Scan for the cell matching the given text and deliver its (x, y) coordinate at center. 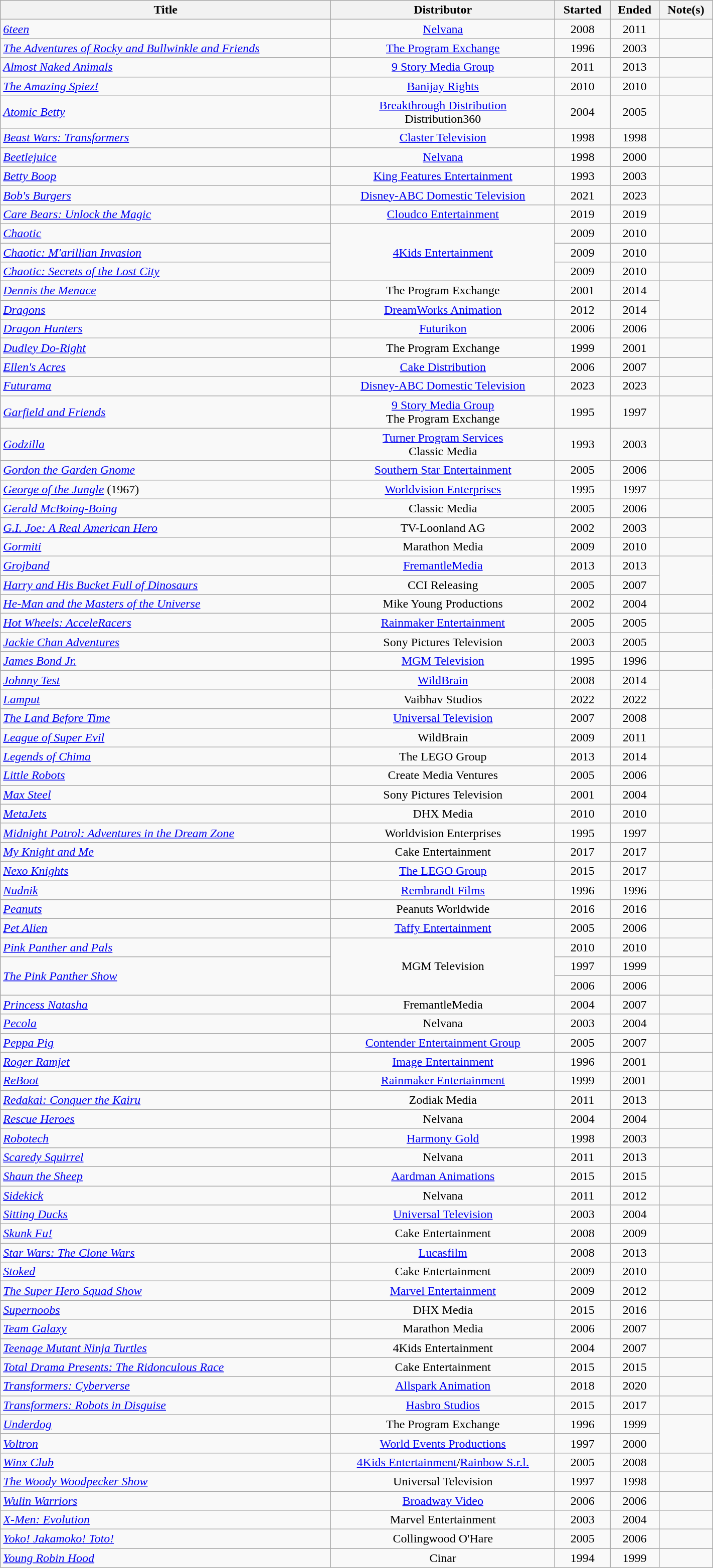
Skunk Fu! (165, 1234)
Turner Program ServicesClassic Media (443, 444)
Beast Wars: Transformers (165, 138)
Peppa Pig (165, 1043)
Max Steel (165, 795)
Hot Wheels: AcceleRacers (165, 623)
Redakai: Conquer the Kairu (165, 1100)
The Woody Woodpecker Show (165, 1481)
Banijay Rights (443, 86)
He-Man and the Masters of the Universe (165, 604)
4Kids Entertainment/Rainbow S.r.l. (443, 1462)
2021 (583, 195)
2018 (583, 1386)
X-Men: Evolution (165, 1520)
Mike Young Productions (443, 604)
James Bond Jr. (165, 661)
Create Media Ventures (443, 775)
Dragon Hunters (165, 329)
Sidekick (165, 1196)
1994 (583, 1558)
Southern Star Entertainment (443, 470)
Hasbro Studios (443, 1405)
CCI Releasing (443, 585)
Dennis the Menace (165, 291)
Stoked (165, 1272)
G.I. Joe: A Real American Hero (165, 527)
Peanuts (165, 909)
Transformers: Cyberverse (165, 1386)
Futurama (165, 386)
Contender Entertainment Group (443, 1043)
Distributor (443, 10)
Note(s) (686, 10)
The Pink Panther Show (165, 976)
Dudley Do-Right (165, 348)
Harry and His Bucket Full of Dinosaurs (165, 585)
Midnight Patrol: Adventures in the Dream Zone (165, 833)
Garfield and Friends (165, 412)
Zodiak Media (443, 1100)
Almost Naked Animals (165, 67)
League of Super Evil (165, 737)
Cake Distribution (443, 367)
Gerald McBoing-Boing (165, 508)
Shaun the Sheep (165, 1176)
Total Drama Presents: The Ridonculous Race (165, 1367)
Allspark Animation (443, 1386)
DreamWorks Animation (443, 310)
Rembrandt Films (443, 890)
9 Story Media GroupThe Program Exchange (443, 412)
Star Wars: The Clone Wars (165, 1253)
Lamput (165, 699)
The Land Before Time (165, 718)
Godzilla (165, 444)
Robotech (165, 1138)
Classic Media (443, 508)
Team Galaxy (165, 1329)
Taffy Entertainment (443, 928)
The Amazing Spiez! (165, 86)
Broadway Video (443, 1500)
The Adventures of Rocky and Bullwinkle and Friends (165, 48)
Teenage Mutant Ninja Turtles (165, 1348)
Started (583, 10)
6teen (165, 29)
Aardman Animations (443, 1176)
Legends of Chima (165, 756)
Pet Alien (165, 928)
The Super Hero Squad Show (165, 1291)
Gordon the Garden Gnome (165, 470)
Nudnik (165, 890)
TV-Loonland AG (443, 527)
Breakthrough DistributionDistribution360 (443, 112)
Ended (635, 10)
Dragons (165, 310)
Johnny Test (165, 680)
Title (165, 10)
Lucasfilm (443, 1253)
Betty Boop (165, 176)
Chaotic: M'arillian Invasion (165, 252)
Pink Panther and Pals (165, 947)
Collingwood O'Hare (443, 1539)
2020 (635, 1386)
Rescue Heroes (165, 1119)
Care Bears: Unlock the Magic (165, 214)
Vaibhav Studios (443, 699)
Underdog (165, 1424)
Cloudco Entertainment (443, 214)
Transformers: Robots in Disguise (165, 1405)
Little Robots (165, 775)
Voltron (165, 1443)
Cinar (443, 1558)
Pecola (165, 1024)
Image Entertainment (443, 1062)
My Knight and Me (165, 852)
Nexo Knights (165, 871)
Harmony Gold (443, 1138)
Grojband (165, 565)
Roger Ramjet (165, 1062)
Wulin Warriors (165, 1500)
George of the Jungle (1967) (165, 489)
Ellen's Acres (165, 367)
Chaotic: Secrets of the Lost City (165, 272)
Peanuts Worldwide (443, 909)
Young Robin Hood (165, 1558)
Chaotic (165, 233)
Gormiti (165, 546)
Jackie Chan Adventures (165, 642)
Claster Television (443, 138)
Princess Natasha (165, 1005)
Atomic Betty (165, 112)
King Features Entertainment (443, 176)
Yoko! Jakamoko! Toto! (165, 1539)
Sitting Ducks (165, 1215)
ReBoot (165, 1081)
Winx Club (165, 1462)
Futurikon (443, 329)
MetaJets (165, 814)
Beetlejuice (165, 157)
World Events Productions (443, 1443)
Bob's Burgers (165, 195)
Scaredy Squirrel (165, 1157)
Supernoobs (165, 1310)
9 Story Media Group (443, 67)
